Scan for the cell matching the given text and deliver its (X, Y) coordinate at center. 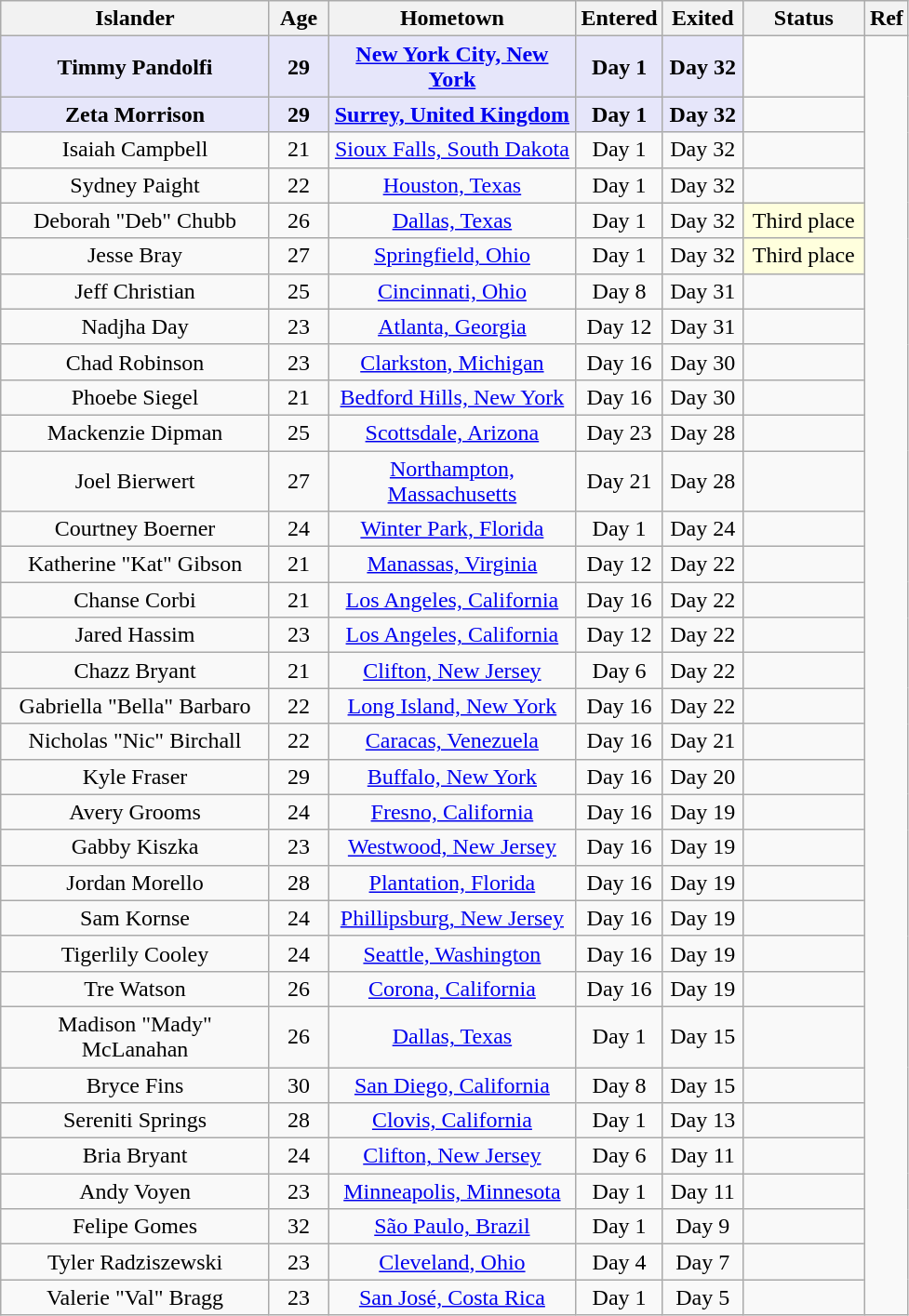
Corona, California (452, 989)
Nadjha Day (136, 326)
Westwood, New Jersey (452, 847)
Exited (702, 19)
São Paulo, Brazil (452, 1227)
Avery Grooms (136, 812)
Long Island, New York (452, 706)
Gabriella "Bella" Barbaro (136, 706)
Nicholas "Nic" Birchall (136, 741)
Entered (620, 19)
Atlanta, Georgia (452, 326)
Day 5 (702, 1297)
Islander (136, 19)
Seattle, Washington (452, 953)
Day 4 (620, 1262)
Andy Voyen (136, 1191)
Manassas, Virginia (452, 565)
Madison "Mady" McLanahan (136, 1036)
Day 9 (702, 1227)
Cincinnati, Ohio (452, 291)
Minneapolis, Minnesota (452, 1191)
Sydney Paight (136, 185)
Ref (886, 19)
Tyler Radziszewski (136, 1262)
Clarkston, Michigan (452, 362)
Jordan Morello (136, 883)
Zeta Morrison (136, 114)
Phillipsburg, New Jersey (452, 918)
Scottsdale, Arizona (452, 432)
Sereniti Springs (136, 1121)
Timmy Pandolfi (136, 67)
Joel Bierwert (136, 480)
Chad Robinson (136, 362)
Caracas, Venezuela (452, 741)
Fresno, California (452, 812)
Jared Hassim (136, 635)
Sam Kornse (136, 918)
Day 23 (620, 432)
Jesse Bray (136, 256)
Jeff Christian (136, 291)
Age (299, 19)
Chanse Corbi (136, 600)
Northampton, Massachusetts (452, 480)
Courtney Boerner (136, 529)
Sioux Falls, South Dakota (452, 150)
Mackenzie Dipman (136, 432)
San Diego, California (452, 1085)
Buffalo, New York (452, 777)
Valerie "Val" Bragg (136, 1297)
32 (299, 1227)
Winter Park, Florida (452, 529)
Bria Bryant (136, 1156)
30 (299, 1085)
Tigerlily Cooley (136, 953)
Day 7 (702, 1262)
Bryce Fins (136, 1085)
Tre Watson (136, 989)
Status (804, 19)
San José, Costa Rica (452, 1297)
Cleveland, Ohio (452, 1262)
Chazz Bryant (136, 671)
Felipe Gomes (136, 1227)
Surrey, United Kingdom (452, 114)
New York City, New York (452, 67)
Day 13 (702, 1121)
Plantation, Florida (452, 883)
Kyle Fraser (136, 777)
Hometown (452, 19)
Day 24 (702, 529)
Day 20 (702, 777)
Gabby Kiszka (136, 847)
Houston, Texas (452, 185)
Isaiah Campbell (136, 150)
Phoebe Siegel (136, 397)
Bedford Hills, New York (452, 397)
Clovis, California (452, 1121)
Deborah "Deb" Chubb (136, 220)
Springfield, Ohio (452, 256)
Katherine "Kat" Gibson (136, 565)
